Capture the cell that displays the provided text and extract its [x, y] central coordinate. 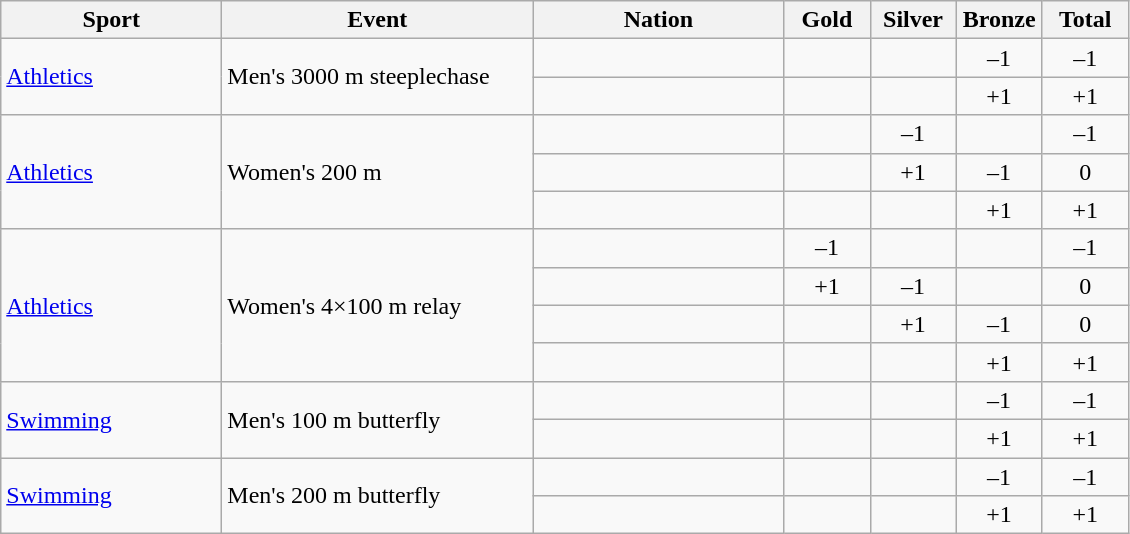
Total [1085, 20]
Gold [827, 20]
Nation [658, 20]
Event [378, 20]
Men's 200 m butterfly [378, 496]
Men's 100 m butterfly [378, 419]
Bronze [999, 20]
Women's 200 m [378, 172]
Women's 4×100 m relay [378, 305]
Sport [112, 20]
Silver [913, 20]
Men's 3000 m steeplechase [378, 77]
